Scan for the cell matching the given text and deliver its (X, Y) coordinate at center. 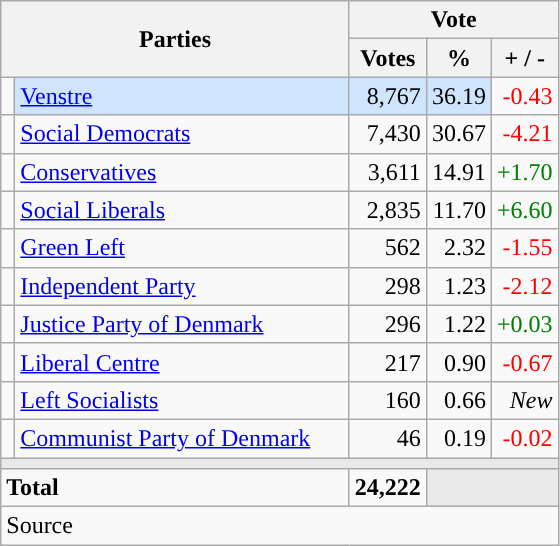
7,430 (388, 134)
2,835 (388, 210)
Venstre (182, 96)
24,222 (388, 488)
-1.55 (524, 248)
36.19 (458, 96)
New (524, 400)
Liberal Centre (182, 362)
160 (388, 400)
Conservatives (182, 172)
Justice Party of Denmark (182, 324)
11.70 (458, 210)
3,611 (388, 172)
-0.43 (524, 96)
46 (388, 438)
+1.70 (524, 172)
14.91 (458, 172)
0.19 (458, 438)
1.23 (458, 286)
0.66 (458, 400)
% (458, 58)
1.22 (458, 324)
Parties (176, 39)
Total (176, 488)
Communist Party of Denmark (182, 438)
Social Democrats (182, 134)
-0.02 (524, 438)
+ / - (524, 58)
+6.60 (524, 210)
Green Left (182, 248)
-4.21 (524, 134)
296 (388, 324)
2.32 (458, 248)
0.90 (458, 362)
-0.67 (524, 362)
Vote (454, 20)
Independent Party (182, 286)
562 (388, 248)
Source (280, 526)
-2.12 (524, 286)
217 (388, 362)
+0.03 (524, 324)
8,767 (388, 96)
Votes (388, 58)
30.67 (458, 134)
Left Socialists (182, 400)
298 (388, 286)
Social Liberals (182, 210)
